Find where the given text appears and provide that cell's center as [X, Y] coordinate. 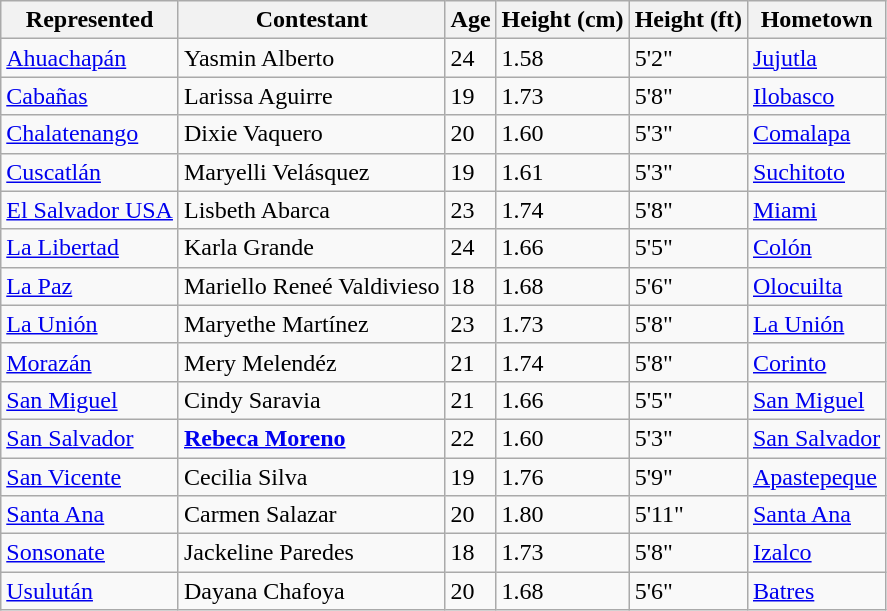
Mery Melendéz [312, 362]
Lisbeth Abarca [312, 210]
5'9" [688, 477]
La Libertad [90, 248]
Height (ft) [688, 20]
Corinto [816, 362]
Maryethe Martínez [312, 324]
Suchitoto [816, 172]
Carmen Salazar [312, 515]
Age [470, 20]
Colón [816, 248]
San Vicente [90, 477]
Larissa Aguirre [312, 96]
Izalco [816, 553]
Contestant [312, 20]
1.76 [562, 477]
Dixie Vaquero [312, 134]
Miami [816, 210]
Karla Grande [312, 248]
Ilobasco [816, 96]
Mariello Reneé Valdivieso [312, 286]
Sonsonate [90, 553]
Height (cm) [562, 20]
1.61 [562, 172]
Olocuilta [816, 286]
El Salvador USA [90, 210]
Ahuachapán [90, 58]
Cuscatlán [90, 172]
22 [470, 438]
Dayana Chafoya [312, 591]
Represented [90, 20]
Batres [816, 591]
Hometown [816, 20]
Maryelli Velásquez [312, 172]
1.80 [562, 515]
Cindy Saravia [312, 400]
5'2" [688, 58]
Cecilia Silva [312, 477]
Jujutla [816, 58]
1.58 [562, 58]
Cabañas [90, 96]
Rebeca Moreno [312, 438]
Morazán [90, 362]
Apastepeque [816, 477]
Jackeline Paredes [312, 553]
Yasmin Alberto [312, 58]
Chalatenango [90, 134]
5'11" [688, 515]
La Paz [90, 286]
Usulután [90, 591]
Comalapa [816, 134]
